Provide the (X, Y) coordinate of the cell's center where the given text is located.  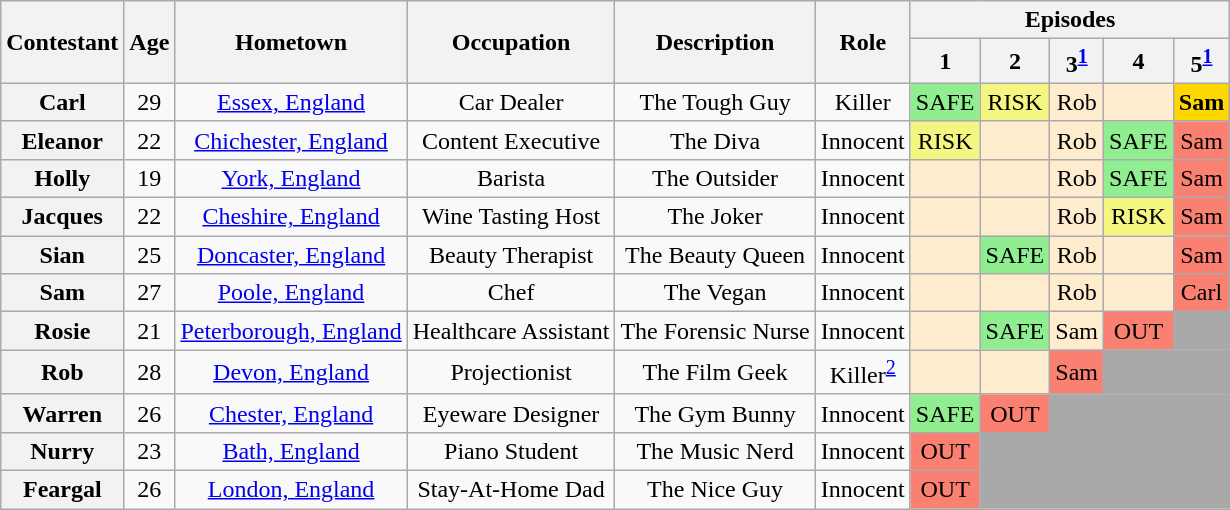
The Outsider (715, 178)
Occupation (511, 42)
The Gym Bunny (715, 413)
The Beauty Queen (715, 255)
Chef (511, 293)
21 (150, 331)
Beauty Therapist (511, 255)
Contestant (62, 42)
27 (150, 293)
The Tough Guy (715, 102)
23 (150, 451)
London, England (291, 489)
Episodes (1070, 20)
Age (150, 42)
31 (1077, 62)
York, England (291, 178)
Hometown (291, 42)
Killer (862, 102)
Chichester, England (291, 140)
Sian (62, 255)
Description (715, 42)
Devon, England (291, 372)
The Joker (715, 217)
Eleanor (62, 140)
Healthcare Assistant (511, 331)
The Film Geek (715, 372)
Stay-At-Home Dad (511, 489)
Wine Tasting Host (511, 217)
Role (862, 42)
Eyeware Designer (511, 413)
The Vegan (715, 293)
The Music Nerd (715, 451)
1 (945, 62)
Essex, England (291, 102)
Warren (62, 413)
The Diva (715, 140)
Killer2 (862, 372)
19 (150, 178)
Projectionist (511, 372)
Rosie (62, 331)
Chester, England (291, 413)
Piano Student (511, 451)
Car Dealer (511, 102)
4 (1139, 62)
28 (150, 372)
51 (1201, 62)
Content Executive (511, 140)
2 (1015, 62)
Nurry (62, 451)
The Forensic Nurse (715, 331)
Cheshire, England (291, 217)
Peterborough, England (291, 331)
25 (150, 255)
Feargal (62, 489)
The Nice Guy (715, 489)
Barista (511, 178)
Jacques (62, 217)
Poole, England (291, 293)
Doncaster, England (291, 255)
Bath, England (291, 451)
Holly (62, 178)
29 (150, 102)
